Determine the (x, y) coordinate at the center of the cell enclosing the given text.  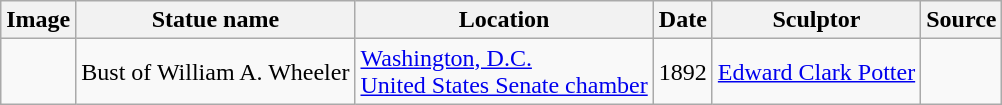
Source (962, 20)
Bust of William A. Wheeler (216, 72)
Sculptor (816, 20)
1892 (682, 72)
Edward Clark Potter (816, 72)
Washington, D.C.United States Senate chamber (504, 72)
Image (38, 20)
Statue name (216, 20)
Date (682, 20)
Location (504, 20)
